Capture the cell that displays the provided text and extract its [x, y] central coordinate. 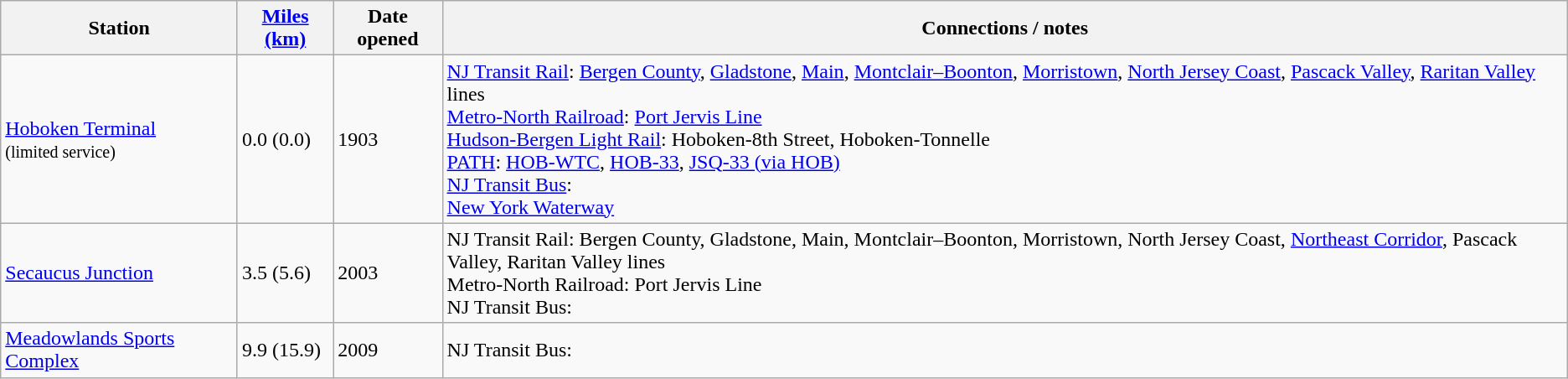
Meadowlands Sports Complex [119, 350]
NJ Transit Bus: [1005, 350]
Connections / notes [1005, 29]
Miles (km) [285, 29]
0.0 (0.0) [285, 139]
Station [119, 29]
1903 [388, 139]
Secaucus Junction [119, 273]
2003 [388, 273]
9.9 (15.9) [285, 350]
2009 [388, 350]
Date opened [388, 29]
Hoboken Terminal (limited service) [119, 139]
3.5 (5.6) [285, 273]
